Scan for the cell matching the given text and deliver its (X, Y) coordinate at center. 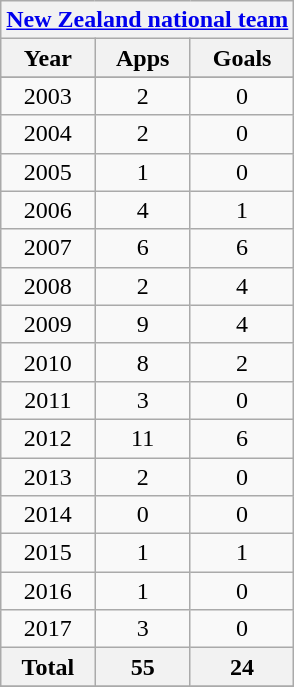
2009 (48, 324)
2004 (48, 134)
2010 (48, 362)
Year (48, 58)
9 (142, 324)
Total (48, 667)
2011 (48, 400)
2016 (48, 591)
Apps (142, 58)
55 (142, 667)
2012 (48, 438)
2003 (48, 96)
New Zealand national team (148, 20)
Goals (242, 58)
2007 (48, 248)
2006 (48, 210)
2014 (48, 515)
2013 (48, 477)
11 (142, 438)
8 (142, 362)
2015 (48, 553)
2017 (48, 629)
2005 (48, 172)
2008 (48, 286)
24 (242, 667)
